Detect which cell encompasses the target text, then output its [X, Y] center coordinate. 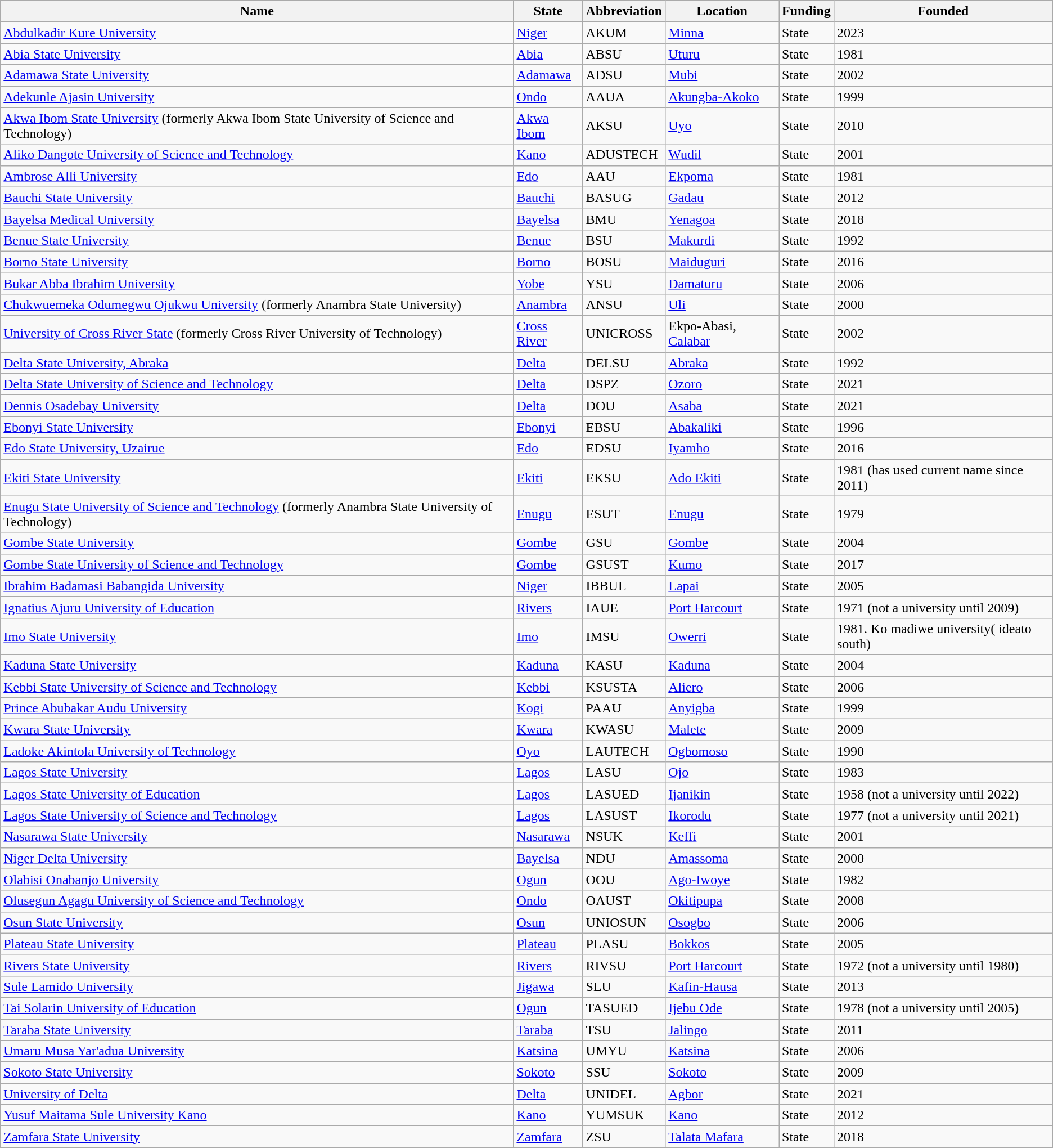
2023 [943, 33]
Ago-Iwoye [722, 880]
Location [722, 11]
Imo State University [257, 636]
Ibrahim Badamasi Babangida University [257, 586]
PLASU [624, 944]
YSU [624, 283]
1977 (not a university until 2021) [943, 815]
Uyo [722, 126]
LASU [624, 773]
Ojo [722, 773]
Ado Ekiti [722, 477]
Makurdi [722, 240]
Benue [548, 240]
Ekiti State University [257, 477]
Kwara [548, 730]
Ekpoma [722, 176]
Name [257, 11]
1996 [943, 427]
Lagos State University [257, 773]
Jalingo [722, 1029]
1978 (not a university until 2005) [943, 1008]
Abia [548, 54]
Abia State University [257, 54]
2013 [943, 986]
Kogi [548, 708]
Yenagoa [722, 219]
Akwa Ibom State University (formerly Akwa Ibom State University of Science and Technology) [257, 126]
GSU [624, 543]
Lapai [722, 586]
Talata Mafara [722, 1137]
Minna [722, 33]
Prince Abubakar Audu University [257, 708]
Kwara State University [257, 730]
Adekunle Ajasin University [257, 97]
Kebbi [548, 687]
AKUM [624, 33]
Keffi [722, 837]
KWASU [624, 730]
1982 [943, 880]
Osun State University [257, 922]
Abakaliki [722, 427]
AAU [624, 176]
1981. Ko madiwe university( ideato south) [943, 636]
UNIDEL [624, 1094]
TASUED [624, 1008]
Ijebu Ode [722, 1008]
GSUST [624, 564]
Ijanikin [722, 794]
TSU [624, 1029]
Kafin-Hausa [722, 986]
Olusegun Agagu University of Science and Technology [257, 901]
KSUSTA [624, 687]
Ikorodu [722, 815]
2011 [943, 1029]
Asaba [722, 406]
Malete [722, 730]
1983 [943, 773]
UNICROSS [624, 334]
Iyamho [722, 449]
2008 [943, 901]
Borno State University [257, 262]
1990 [943, 751]
EBSU [624, 427]
Ambrose Alli University [257, 176]
Aliko Dangote University of Science and Technology [257, 155]
Plateau State University [257, 944]
Ogbomoso [722, 751]
Bokkos [722, 944]
Mubi [722, 75]
1958 (not a university until 2022) [943, 794]
Oyo [548, 751]
Taraba [548, 1029]
SLU [624, 986]
Wudil [722, 155]
Olabisi Onabanjo University [257, 880]
Yobe [548, 283]
2010 [943, 126]
Bayelsa Medical University [257, 219]
NSUK [624, 837]
Sokoto State University [257, 1073]
Osogbo [722, 922]
DELSU [624, 363]
ABSU [624, 54]
Aliero [722, 687]
University of Delta [257, 1094]
ESUT [624, 514]
Agbor [722, 1094]
Ladoke Akintola University of Technology [257, 751]
Gombe State University [257, 543]
Gombe State University of Science and Technology [257, 564]
Ekiti [548, 477]
Rivers State University [257, 965]
1971 (not a university until 2009) [943, 607]
IMSU [624, 636]
IAUE [624, 607]
OAUST [624, 901]
PAAU [624, 708]
Abbreviation [624, 11]
Abraka [722, 363]
Ekpo-Abasi, Calabar [722, 334]
Kumo [722, 564]
DSPZ [624, 384]
IBBUL [624, 586]
DOU [624, 406]
Yusuf Maitama Sule University Kano [257, 1115]
University of Cross River State (formerly Cross River University of Technology) [257, 334]
BOSU [624, 262]
Adamawa [548, 75]
NDU [624, 858]
BASUG [624, 198]
AAUA [624, 97]
Damaturu [722, 283]
Bauchi State University [257, 198]
Abdulkadir Kure University [257, 33]
Gadau [722, 198]
Bukar Abba Ibrahim University [257, 283]
Founded [943, 11]
LASUST [624, 815]
OOU [624, 880]
UNIOSUN [624, 922]
Sule Lamido University [257, 986]
BMU [624, 219]
Delta State University, Abraka [257, 363]
Osun [548, 922]
Kaduna State University [257, 665]
LASUED [624, 794]
Owerri [722, 636]
RIVSU [624, 965]
Umaru Musa Yar'adua University [257, 1051]
Edo State University, Uzairue [257, 449]
Zamfara State University [257, 1137]
Tai Solarin University of Education [257, 1008]
AKSU [624, 126]
ADSU [624, 75]
Ebonyi [548, 427]
1981 (has used current name since 2011) [943, 477]
Adamawa State University [257, 75]
Amassoma [722, 858]
EKSU [624, 477]
Okitipupa [722, 901]
Ignatius Ajuru University of Education [257, 607]
ANSU [624, 305]
EDSU [624, 449]
Enugu State University of Science and Technology (formerly Anambra State University of Technology) [257, 514]
Benue State University [257, 240]
Akwa Ibom [548, 126]
Uturu [722, 54]
Plateau [548, 944]
Nasarawa State University [257, 837]
Taraba State University [257, 1029]
ZSU [624, 1137]
Chukwuemeka Odumegwu Ojukwu University (formerly Anambra State University) [257, 305]
Anambra [548, 305]
ADUSTECH [624, 155]
Maiduguri [722, 262]
Funding [807, 11]
Bauchi [548, 198]
Delta State University of Science and Technology [257, 384]
Dennis Osadebay University [257, 406]
Jigawa [548, 986]
SSU [624, 1073]
Niger Delta University [257, 858]
LAUTECH [624, 751]
Nasarawa [548, 837]
2017 [943, 564]
Zamfara [548, 1137]
Borno [548, 262]
YUMSUK [624, 1115]
Ozoro [722, 384]
Lagos State University of Science and Technology [257, 815]
Akungba-Akoko [722, 97]
Kebbi State University of Science and Technology [257, 687]
Imo [548, 636]
1979 [943, 514]
Lagos State University of Education [257, 794]
BSU [624, 240]
Ebonyi State University [257, 427]
Cross River [548, 334]
Anyigba [722, 708]
UMYU [624, 1051]
1972 (not a university until 1980) [943, 965]
KASU [624, 665]
Uli [722, 305]
